Output the [X, Y] coordinate of the center of the cell containing the given text.  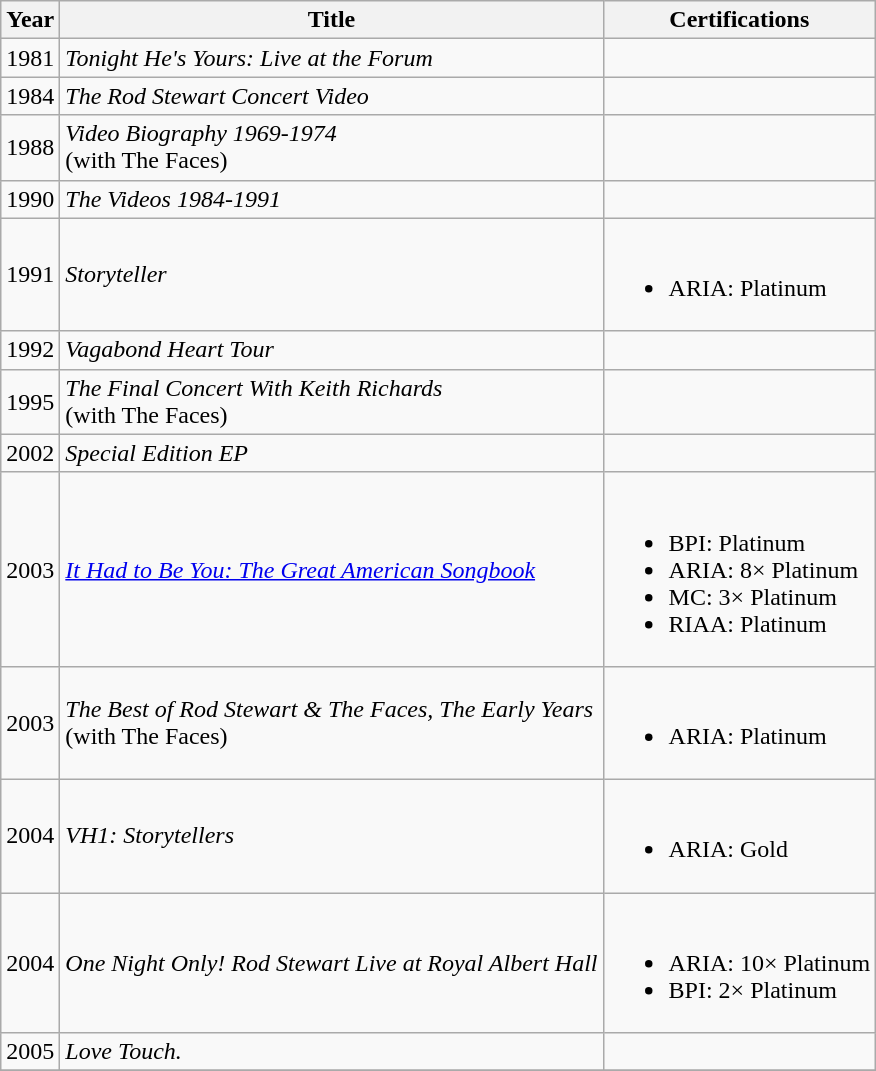
Certifications [740, 20]
The Best of Rod Stewart & The Faces, The Early Years (with The Faces) [332, 722]
ARIA: Gold [740, 836]
1981 [30, 58]
The Videos 1984-1991 [332, 199]
The Final Concert With Keith Richards (with The Faces) [332, 402]
VH1: Storytellers [332, 836]
Storyteller [332, 274]
Title [332, 20]
Special Edition EP [332, 453]
1988 [30, 148]
The Rod Stewart Concert Video [332, 96]
Year [30, 20]
1991 [30, 274]
2002 [30, 453]
Tonight He's Yours: Live at the Forum [332, 58]
BPI: PlatinumARIA: 8× PlatinumMC: 3× PlatinumRIAA: Platinum [740, 569]
Vagabond Heart Tour [332, 350]
1995 [30, 402]
Love Touch. [332, 1052]
It Had to Be You: The Great American Songbook [332, 569]
One Night Only! Rod Stewart Live at Royal Albert Hall [332, 962]
1984 [30, 96]
2005 [30, 1052]
Video Biography 1969-1974 (with The Faces) [332, 148]
ARIA: 10× PlatinumBPI: 2× Platinum [740, 962]
1990 [30, 199]
1992 [30, 350]
